From the cell containing the given text, extract its center point as [X, Y] coordinate. 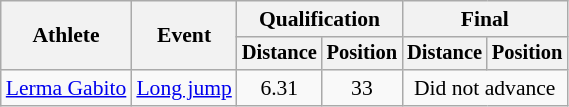
33 [362, 88]
Athlete [66, 36]
Long jump [184, 88]
Event [184, 36]
Qualification [320, 19]
Lerma Gabito [66, 88]
Did not advance [484, 88]
Final [484, 19]
6.31 [280, 88]
